Locate the cell with the specified text and output its (x, y) center coordinate. 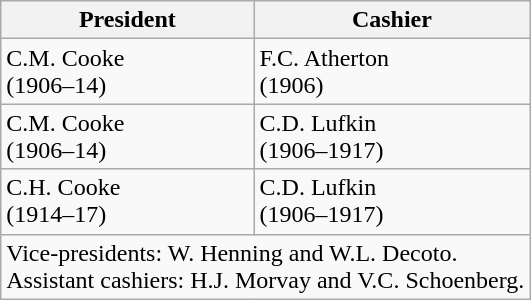
F.C. Atherton(1906) (392, 72)
C.H. Cooke(1914–17) (128, 202)
Cashier (392, 20)
President (128, 20)
Vice-presidents: W. Henning and W.L. Decoto. Assistant cashiers: H.J. Morvay and V.C. Schoenberg. (266, 266)
